Output the (x, y) coordinate of the center of the cell containing the given text.  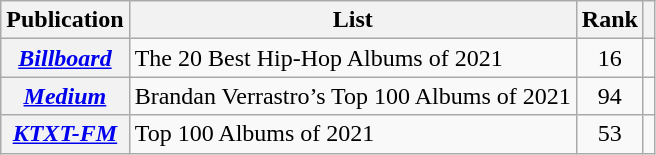
KTXT-FM (65, 134)
Brandan Verrastro’s Top 100 Albums of 2021 (352, 96)
Rank (610, 20)
94 (610, 96)
List (352, 20)
Publication (65, 20)
Billboard (65, 58)
The 20 Best Hip-Hop Albums of 2021 (352, 58)
53 (610, 134)
16 (610, 58)
Top 100 Albums of 2021 (352, 134)
Medium (65, 96)
